Determine the [X, Y] coordinate at the center of the cell enclosing the given text.  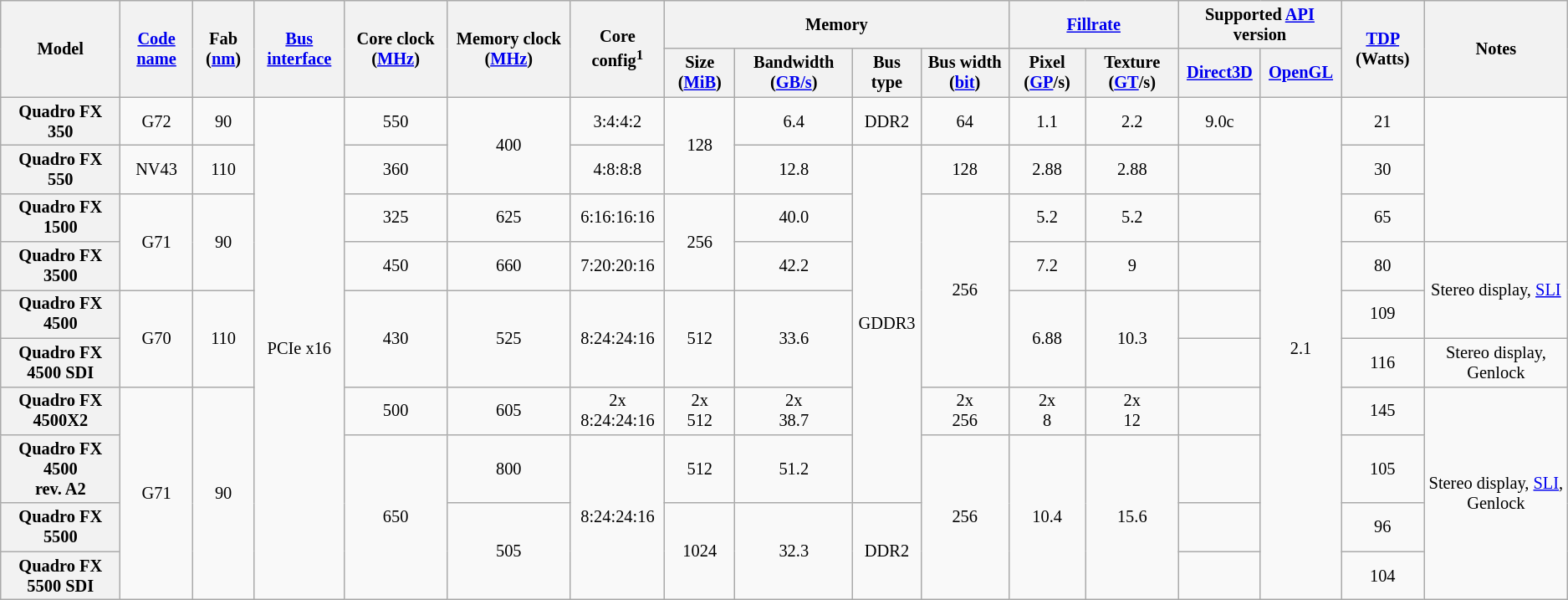
PCIe x16 [299, 348]
6.88 [1047, 338]
9.0c [1219, 121]
64 [965, 121]
Stereo display, Genlock [1496, 362]
OpenGL [1300, 73]
Texture (GT/s) [1132, 73]
550 [396, 121]
Size (MiB) [700, 73]
Quadro FX 4500X2 [60, 411]
325 [396, 218]
104 [1383, 576]
32.3 [794, 551]
Fillrate [1094, 24]
Quadro FX 5500 [60, 527]
2x12 [1132, 411]
660 [508, 266]
500 [396, 411]
Memory [836, 24]
2x256 [965, 411]
Quadro FX 5500 SDI [60, 576]
650 [396, 517]
12.8 [794, 169]
800 [508, 469]
G70 [157, 338]
G72 [157, 121]
Bus interface [299, 49]
30 [1383, 169]
Code name [157, 49]
105 [1383, 469]
9 [1132, 266]
Quadro FX 1500 [60, 218]
21 [1383, 121]
Direct3D [1219, 73]
2x 8:24:24:16 [617, 411]
6.4 [794, 121]
430 [396, 338]
NV43 [157, 169]
Pixel (GP/s) [1047, 73]
96 [1383, 527]
51.2 [794, 469]
7:20:20:16 [617, 266]
2x512 [700, 411]
605 [508, 411]
Bus type [887, 73]
109 [1383, 314]
Fab (nm) [223, 49]
Core clock (MHz) [396, 49]
33.6 [794, 338]
Supported API version [1259, 24]
1024 [700, 551]
80 [1383, 266]
Quadro FX 3500 [60, 266]
360 [396, 169]
Stereo display, SLI [1496, 290]
116 [1383, 362]
6:16:16:16 [617, 218]
Core config1 [617, 49]
Quadro FX 550 [60, 169]
3:4:4:2 [617, 121]
Quadro FX 4500 SDI [60, 362]
Bus width (bit) [965, 73]
65 [1383, 218]
525 [508, 338]
Quadro FX 350 [60, 121]
40.0 [794, 218]
42.2 [794, 266]
Quadro FX 4500rev. A2 [60, 469]
10.4 [1047, 517]
TDP (Watts) [1383, 49]
Memory clock (MHz) [508, 49]
Quadro FX 4500 [60, 314]
GDDR3 [887, 324]
2x8 [1047, 411]
400 [508, 146]
Notes [1496, 49]
145 [1383, 411]
Model [60, 49]
505 [508, 551]
4:8:8:8 [617, 169]
2x38.7 [794, 411]
2.1 [1300, 348]
10.3 [1132, 338]
625 [508, 218]
15.6 [1132, 517]
7.2 [1047, 266]
2.2 [1132, 121]
1.1 [1047, 121]
Stereo display, SLI, Genlock [1496, 494]
450 [396, 266]
Bandwidth (GB/s) [794, 73]
